Detect which cell encompasses the target text, then output its [X, Y] center coordinate. 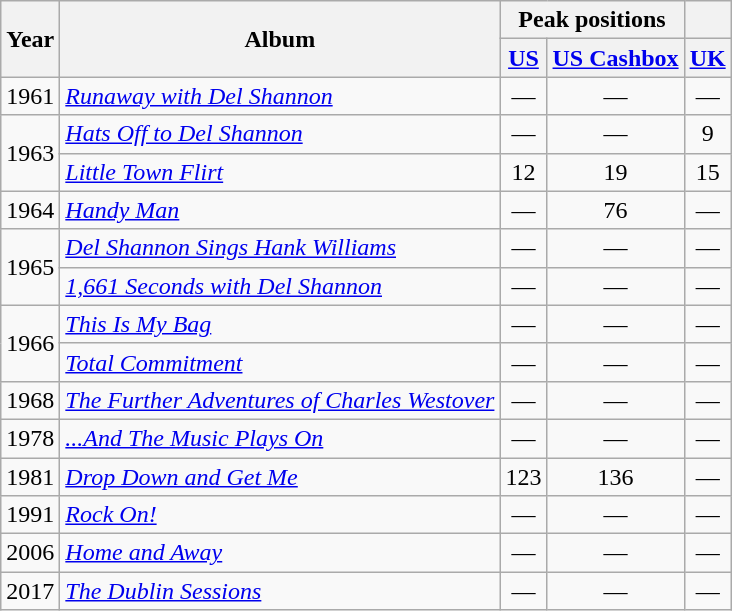
The Further Adventures of Charles Westover [280, 400]
This Is My Bag [280, 324]
Hats Off to Del Shannon [280, 134]
Peak positions [592, 20]
US Cashbox [616, 58]
1963 [30, 153]
UK [708, 58]
Runaway with Del Shannon [280, 96]
15 [708, 172]
1965 [30, 267]
1966 [30, 343]
Album [280, 39]
The Dublin Sessions [280, 591]
1991 [30, 515]
Del Shannon Sings Hank Williams [280, 248]
Home and Away [280, 553]
12 [524, 172]
1961 [30, 96]
Little Town Flirt [280, 172]
136 [616, 477]
1981 [30, 477]
123 [524, 477]
Drop Down and Get Me [280, 477]
Handy Man [280, 210]
1968 [30, 400]
2017 [30, 591]
1,661 Seconds with Del Shannon [280, 286]
...And The Music Plays On [280, 438]
1964 [30, 210]
Year [30, 39]
76 [616, 210]
US [524, 58]
Rock On! [280, 515]
Total Commitment [280, 362]
1978 [30, 438]
19 [616, 172]
2006 [30, 553]
9 [708, 134]
